Find where the given text appears and provide that cell's center as (x, y) coordinate. 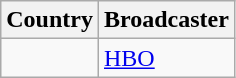
Broadcaster (166, 20)
HBO (166, 58)
Country (50, 20)
